Scan for the cell matching the given text and deliver its [X, Y] coordinate at center. 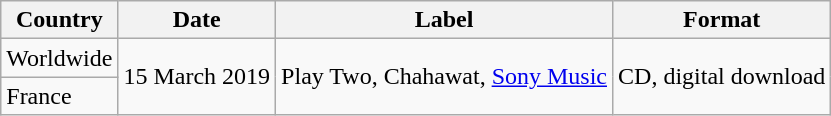
15 March 2019 [197, 77]
France [60, 96]
CD, digital download [722, 77]
Worldwide [60, 58]
Play Two, Chahawat, Sony Music [444, 77]
Format [722, 20]
Label [444, 20]
Date [197, 20]
Country [60, 20]
